Determine the [x, y] coordinate at the center of the cell enclosing the given text.  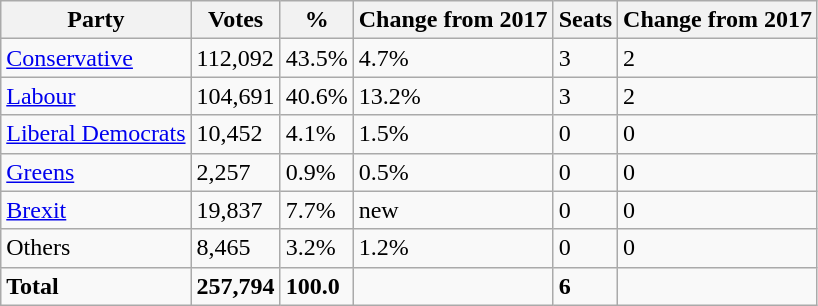
Others [96, 248]
2,257 [236, 172]
104,691 [236, 96]
4.1% [316, 134]
3.2% [316, 248]
Votes [236, 20]
8,465 [236, 248]
43.5% [316, 58]
Conservative [96, 58]
0.9% [316, 172]
7.7% [316, 210]
100.0 [316, 286]
4.7% [453, 58]
257,794 [236, 286]
10,452 [236, 134]
13.2% [453, 96]
new [453, 210]
112,092 [236, 58]
Greens [96, 172]
Total [96, 286]
1.5% [453, 134]
0.5% [453, 172]
19,837 [236, 210]
Party [96, 20]
% [316, 20]
Brexit [96, 210]
1.2% [453, 248]
Seats [585, 20]
Labour [96, 96]
6 [585, 286]
40.6% [316, 96]
Liberal Democrats [96, 134]
